Search for the cell housing the specified text and yield its [X, Y] center coordinate. 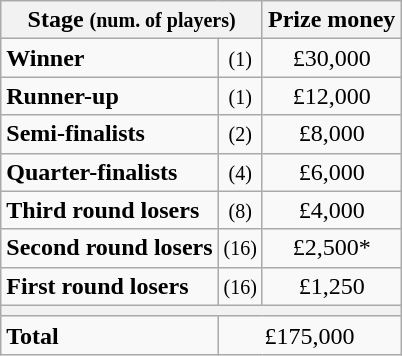
£1,250 [331, 286]
Third round losers [110, 210]
Runner-up [110, 96]
£175,000 [310, 335]
£2,500* [331, 248]
Stage (num. of players) [132, 20]
£4,000 [331, 210]
First round losers [110, 286]
Prize money [331, 20]
£6,000 [331, 172]
(2) [240, 134]
£8,000 [331, 134]
Semi-finalists [110, 134]
Total [110, 335]
£12,000 [331, 96]
Second round losers [110, 248]
(8) [240, 210]
£30,000 [331, 58]
(4) [240, 172]
Winner [110, 58]
Quarter-finalists [110, 172]
